Provide the [X, Y] coordinate of the cell's center where the given text is located.  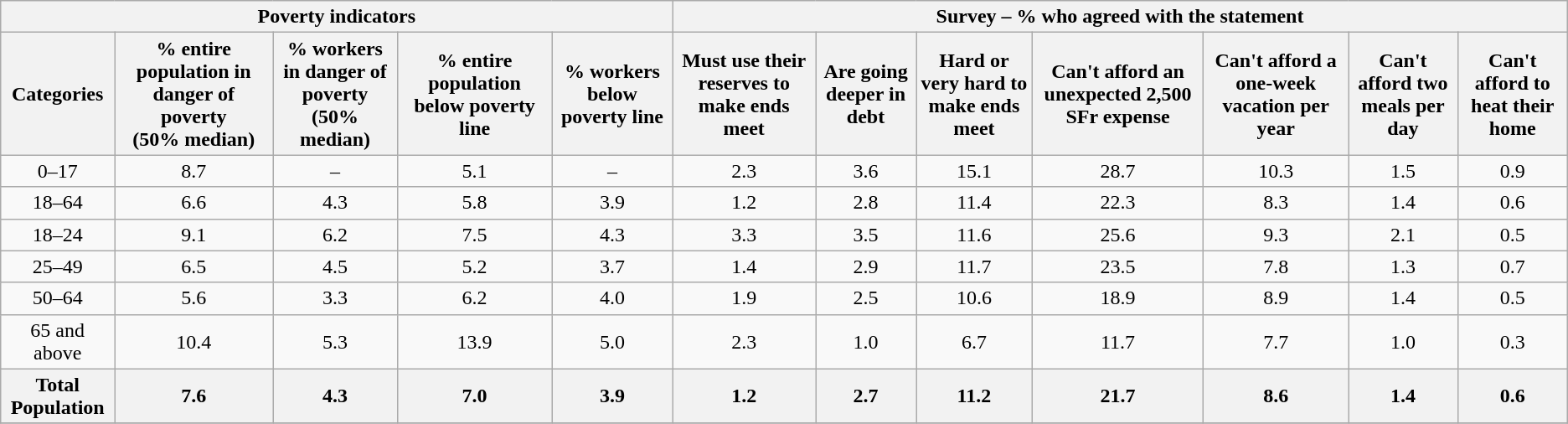
Can't afford an unexpected 2,500 SFr expense [1117, 94]
28.7 [1117, 171]
65 and above [58, 342]
0.9 [1513, 171]
10.6 [975, 298]
1.9 [744, 298]
11.4 [975, 203]
18–64 [58, 203]
8.9 [1277, 298]
2.8 [866, 203]
8.6 [1277, 396]
18–24 [58, 235]
Categories [58, 94]
Survey – % who agreed with the statement [1120, 17]
% workers below poverty line [612, 94]
Hard or very hard to make ends meet [975, 94]
11.2 [975, 396]
11.6 [975, 235]
Can't afford two meals per day [1404, 94]
4.0 [612, 298]
5.1 [474, 171]
7.6 [194, 396]
15.1 [975, 171]
25.6 [1117, 235]
50–64 [58, 298]
1.5 [1404, 171]
Total Population [58, 396]
0.3 [1513, 342]
2.5 [866, 298]
5.2 [474, 266]
5.8 [474, 203]
Can't afford a one-week vacation per year [1277, 94]
7.8 [1277, 266]
7.0 [474, 396]
2.1 [1404, 235]
21.7 [1117, 396]
3.7 [612, 266]
Can't afford to heat their home [1513, 94]
5.3 [335, 342]
13.9 [474, 342]
% workers in danger of poverty(50% median) [335, 94]
4.5 [335, 266]
3.5 [866, 235]
23.5 [1117, 266]
8.7 [194, 171]
% entire population below poverty line [474, 94]
9.3 [1277, 235]
7.7 [1277, 342]
5.6 [194, 298]
% entire population in danger of poverty(50% median) [194, 94]
22.3 [1117, 203]
10.3 [1277, 171]
1.3 [1404, 266]
3.6 [866, 171]
10.4 [194, 342]
8.3 [1277, 203]
0–17 [58, 171]
25–49 [58, 266]
Must use their reserves to make ends meet [744, 94]
7.5 [474, 235]
0.7 [1513, 266]
6.5 [194, 266]
Are going deeper in debt [866, 94]
6.7 [975, 342]
6.6 [194, 203]
2.7 [866, 396]
Poverty indicators [337, 17]
9.1 [194, 235]
5.0 [612, 342]
2.9 [866, 266]
18.9 [1117, 298]
